From the cell containing the given text, extract its center point as [X, Y] coordinate. 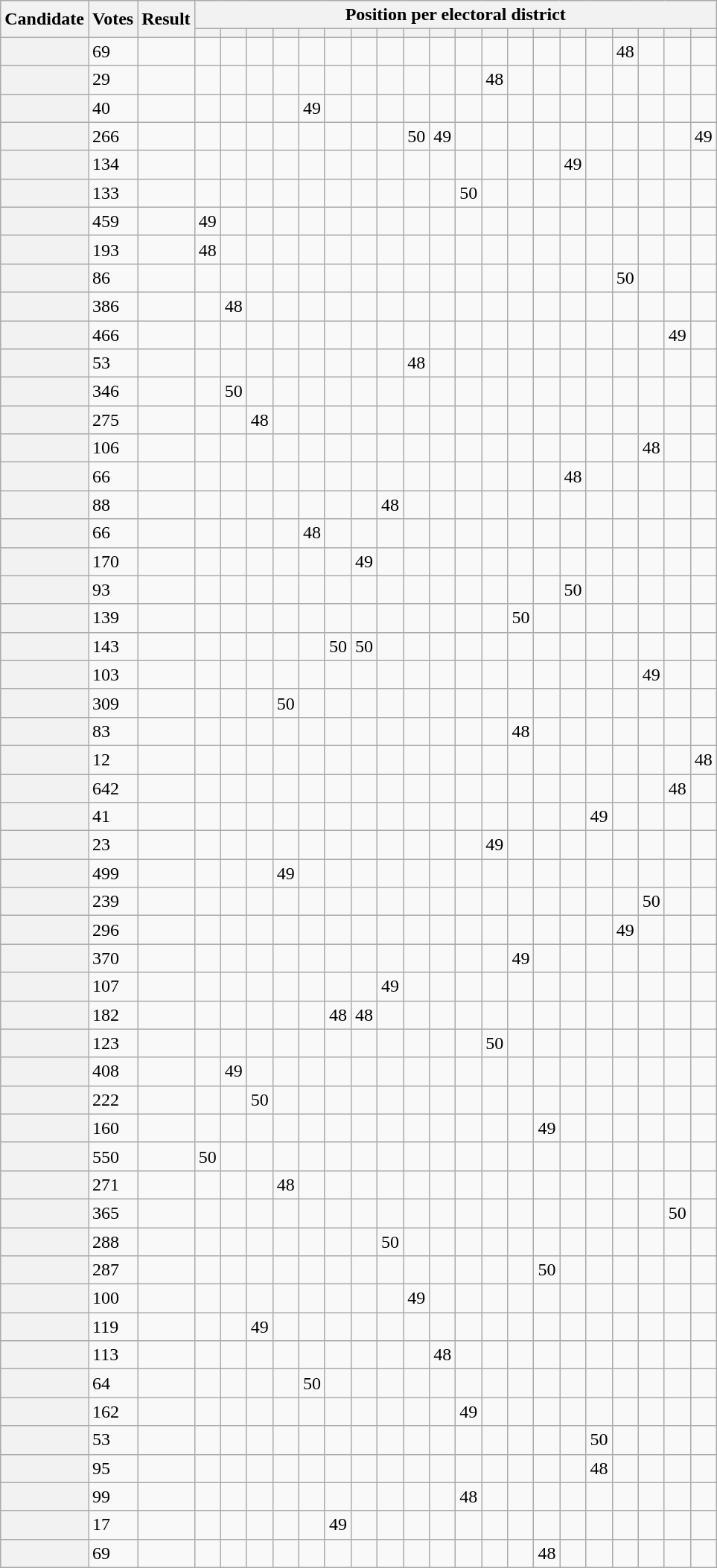
143 [112, 646]
134 [112, 165]
Votes [112, 19]
17 [112, 1525]
222 [112, 1100]
296 [112, 930]
459 [112, 221]
23 [112, 845]
193 [112, 249]
100 [112, 1298]
466 [112, 334]
309 [112, 703]
106 [112, 448]
64 [112, 1383]
40 [112, 108]
Candidate [45, 19]
88 [112, 505]
642 [112, 788]
Result [166, 19]
239 [112, 902]
Position per electoral district [456, 15]
550 [112, 1156]
271 [112, 1185]
370 [112, 958]
365 [112, 1213]
119 [112, 1327]
170 [112, 561]
275 [112, 420]
346 [112, 392]
133 [112, 193]
29 [112, 80]
99 [112, 1497]
386 [112, 306]
86 [112, 278]
139 [112, 618]
41 [112, 817]
12 [112, 759]
107 [112, 987]
162 [112, 1412]
288 [112, 1241]
83 [112, 731]
123 [112, 1043]
95 [112, 1468]
103 [112, 675]
499 [112, 873]
182 [112, 1015]
287 [112, 1270]
113 [112, 1355]
93 [112, 590]
408 [112, 1071]
160 [112, 1128]
266 [112, 136]
